Extract the [X, Y] coordinate from the center of the cell holding the provided text.  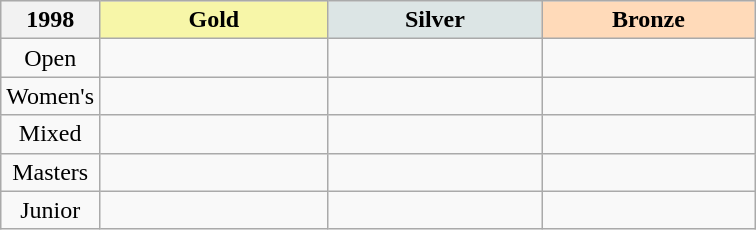
Open [50, 58]
Junior [50, 210]
Bronze [649, 20]
Mixed [50, 134]
Gold [214, 20]
Women's [50, 96]
1998 [50, 20]
Silver [435, 20]
Masters [50, 172]
